Pinpoint the cell where the given text exists, returning its [x, y] midpoint coordinate. 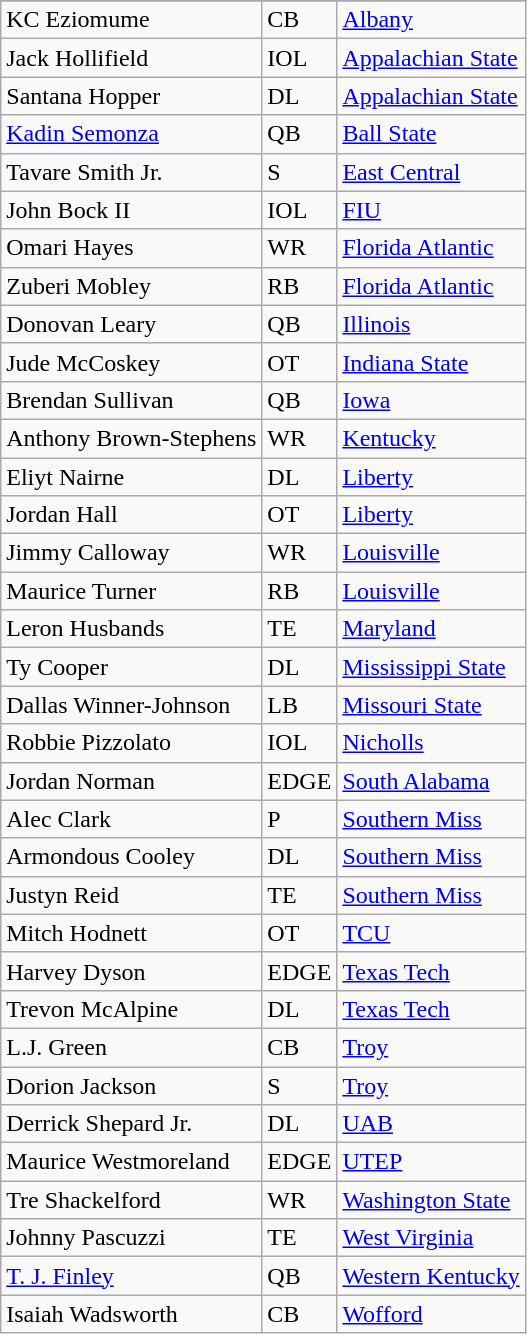
LB [300, 705]
Tre Shackelford [132, 1200]
Maryland [431, 629]
Zuberi Mobley [132, 286]
UTEP [431, 1162]
John Bock II [132, 210]
Armondous Cooley [132, 857]
Jimmy Calloway [132, 553]
Ty Cooper [132, 667]
Brendan Sullivan [132, 400]
Tavare Smith Jr. [132, 172]
Dallas Winner-Johnson [132, 705]
Kadin Semonza [132, 134]
Western Kentucky [431, 1276]
L.J. Green [132, 1047]
P [300, 819]
Derrick Shepard Jr. [132, 1124]
Kentucky [431, 438]
Albany [431, 20]
West Virginia [431, 1238]
FIU [431, 210]
Iowa [431, 400]
Wofford [431, 1314]
Johnny Pascuzzi [132, 1238]
Illinois [431, 324]
Leron Husbands [132, 629]
Isaiah Wadsworth [132, 1314]
Alec Clark [132, 819]
Harvey Dyson [132, 971]
Maurice Westmoreland [132, 1162]
Justyn Reid [132, 895]
Eliyt Nairne [132, 477]
UAB [431, 1124]
Robbie Pizzolato [132, 743]
TCU [431, 933]
Trevon McAlpine [132, 1009]
Santana Hopper [132, 96]
Jack Hollifield [132, 58]
Mitch Hodnett [132, 933]
Washington State [431, 1200]
Jude McCoskey [132, 362]
Maurice Turner [132, 591]
Nicholls [431, 743]
Indiana State [431, 362]
Omari Hayes [132, 248]
Ball State [431, 134]
Donovan Leary [132, 324]
T. J. Finley [132, 1276]
KC Eziomume [132, 20]
East Central [431, 172]
Dorion Jackson [132, 1085]
Mississippi State [431, 667]
South Alabama [431, 781]
Anthony Brown-Stephens [132, 438]
Jordan Norman [132, 781]
Jordan Hall [132, 515]
Missouri State [431, 705]
